Identify which cell holds the provided text, then report its (x, y) central coordinate. 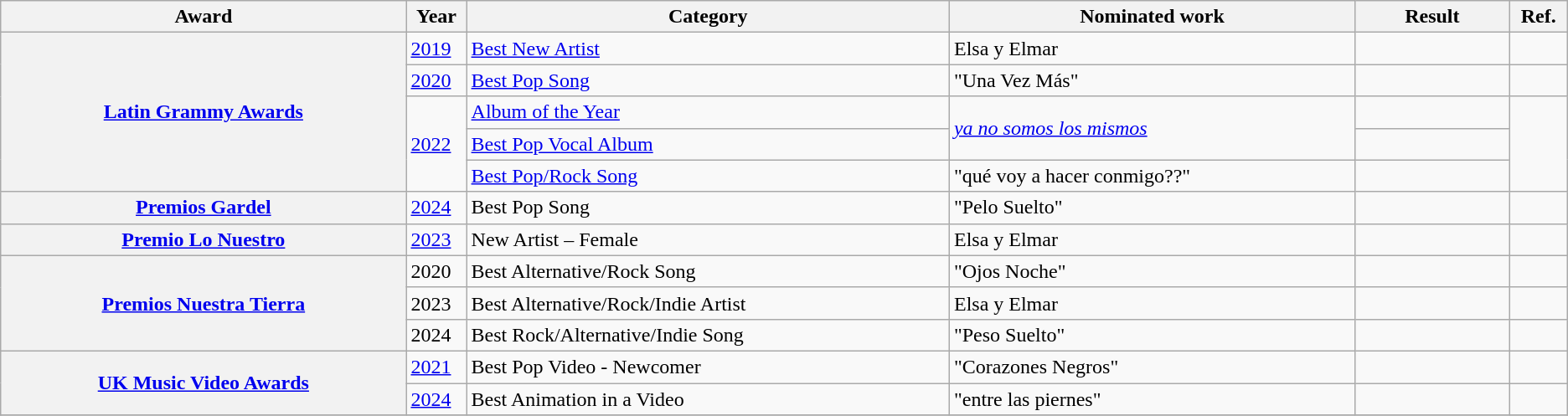
"Ojos Noche" (1152, 271)
Category (708, 17)
Result (1432, 17)
Premios Gardel (204, 208)
Album of the Year (708, 112)
Best Pop Vocal Album (708, 144)
Best Pop/Rock Song (708, 176)
Year (436, 17)
"entre las piernes" (1152, 399)
Best New Artist (708, 49)
Premio Lo Nuestro (204, 239)
2022 (436, 144)
Best Rock/Alternative/Indie Song (708, 335)
UK Music Video Awards (204, 383)
Nominated work (1152, 17)
Premios Nuestra Tierra (204, 303)
2019 (436, 49)
Award (204, 17)
ya no somos los mismos (1152, 128)
New Artist – Female (708, 239)
Best Pop Video - Newcomer (708, 367)
"Una Vez Más" (1152, 80)
Best Animation in a Video (708, 399)
"Pelo Suelto" (1152, 208)
Best Alternative/Rock/Indie Artist (708, 303)
Latin Grammy Awards (204, 112)
Best Alternative/Rock Song (708, 271)
"qué voy a hacer conmigo??" (1152, 176)
Ref. (1538, 17)
"Peso Suelto" (1152, 335)
2021 (436, 367)
"Corazones Negros" (1152, 367)
